Extract the [x, y] coordinate from the center of the cell holding the provided text.  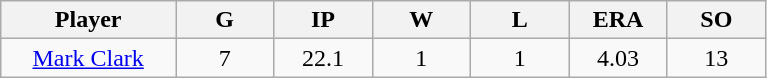
13 [716, 58]
4.03 [618, 58]
Mark Clark [88, 58]
7 [225, 58]
L [520, 20]
Player [88, 20]
G [225, 20]
SO [716, 20]
ERA [618, 20]
IP [323, 20]
W [421, 20]
22.1 [323, 58]
